Identify which cell holds the provided text, then report its (x, y) central coordinate. 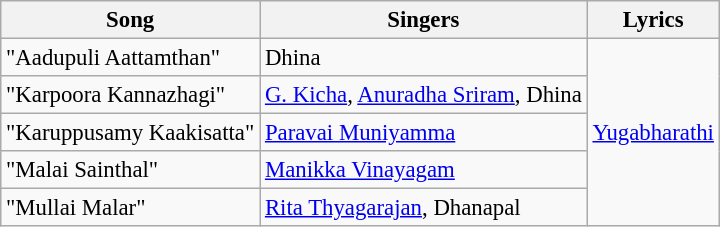
Dhina (424, 58)
Lyrics (653, 20)
Song (130, 20)
Paravai Muniyamma (424, 133)
"Karuppusamy Kaakisatta" (130, 133)
"Aadupuli Aattamthan" (130, 58)
"Malai Sainthal" (130, 170)
"Karpoora Kannazhagi" (130, 95)
Manikka Vinayagam (424, 170)
G. Kicha, Anuradha Sriram, Dhina (424, 95)
Yugabharathi (653, 133)
Rita Thyagarajan, Dhanapal (424, 208)
"Mullai Malar" (130, 208)
Singers (424, 20)
